Scan for the cell matching the given text and deliver its (x, y) coordinate at center. 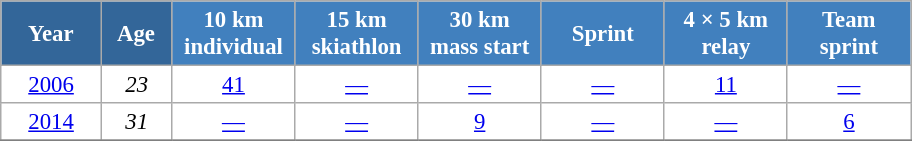
23 (136, 85)
Sprint (602, 34)
31 (136, 122)
11 (726, 85)
2014 (52, 122)
2006 (52, 85)
Team sprint (848, 34)
41 (234, 85)
6 (848, 122)
Year (52, 34)
15 km skiathlon (356, 34)
9 (480, 122)
10 km individual (234, 34)
Age (136, 34)
30 km mass start (480, 34)
4 × 5 km relay (726, 34)
